Output the [X, Y] coordinate of the center of the cell containing the given text.  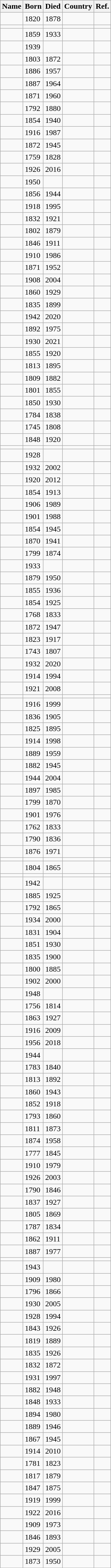
1939 [33, 47]
1971 [53, 851]
1900 [53, 957]
1998 [53, 741]
1913 [53, 492]
1847 [33, 1488]
1941 [53, 541]
1995 [53, 206]
1886 [33, 71]
2002 [53, 467]
1880 [53, 108]
1940 [53, 120]
1876 [33, 851]
1762 [33, 827]
1875 [53, 1488]
1809 [33, 378]
1959 [53, 753]
1807 [53, 652]
1958 [53, 1141]
1859 [33, 34]
1856 [33, 194]
1850 [33, 403]
1745 [33, 427]
1743 [33, 652]
1777 [33, 1153]
Name [12, 6]
2018 [53, 1043]
1756 [33, 1006]
1979 [53, 1165]
1986 [53, 255]
1976 [53, 815]
1997 [53, 1377]
1796 [33, 1292]
1964 [53, 83]
1957 [53, 71]
1946 [53, 1426]
1811 [33, 1129]
1803 [33, 59]
1919 [33, 1500]
1922 [33, 1513]
1893 [53, 1537]
1960 [53, 96]
1934 [33, 920]
2021 [53, 341]
1852 [33, 1104]
1869 [53, 1214]
2012 [53, 480]
1904 [53, 932]
1987 [53, 132]
1845 [53, 1153]
1820 [33, 19]
2003 [53, 1178]
1952 [53, 268]
1783 [33, 1067]
1862 [33, 1239]
Ref. [102, 6]
1956 [33, 1043]
1906 [33, 504]
1759 [33, 157]
Died [53, 6]
1863 [33, 1018]
1936 [53, 590]
1843 [33, 1328]
1834 [53, 1227]
1828 [53, 157]
1819 [33, 1341]
Born [33, 6]
1837 [33, 1202]
1894 [33, 1414]
1808 [53, 427]
1985 [53, 790]
1973 [53, 1525]
1814 [53, 1006]
1825 [33, 729]
1805 [33, 1214]
1867 [33, 1439]
1902 [33, 981]
1899 [53, 304]
2009 [53, 1030]
1866 [53, 1292]
2010 [53, 1451]
1897 [33, 790]
2008 [53, 688]
1917 [53, 639]
1977 [53, 1251]
1793 [33, 1116]
1804 [33, 867]
1931 [33, 1377]
1878 [53, 19]
1947 [53, 627]
1831 [33, 932]
1784 [33, 415]
Country [78, 6]
1768 [33, 615]
1800 [33, 969]
1908 [33, 280]
1801 [33, 390]
1787 [33, 1227]
1989 [53, 504]
1840 [53, 1067]
1781 [33, 1463]
1975 [53, 329]
1988 [53, 516]
1802 [33, 231]
1905 [53, 717]
1817 [33, 1475]
1851 [33, 945]
1838 [53, 415]
